Provide the [X, Y] coordinate of the cell's center where the given text is located.  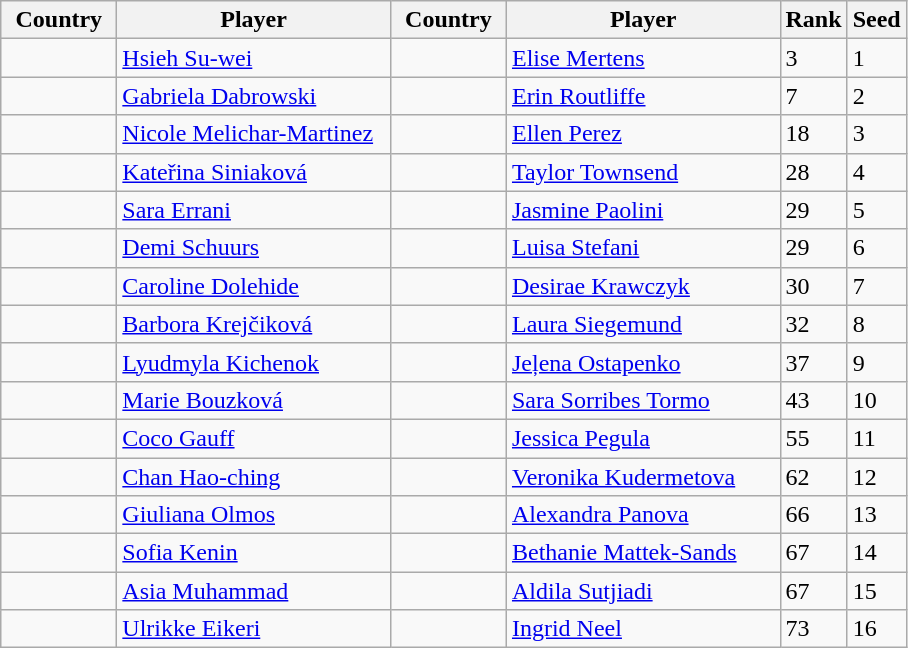
Taylor Townsend [643, 172]
12 [876, 477]
Alexandra Panova [643, 515]
32 [814, 324]
66 [814, 515]
Ellen Perez [643, 134]
5 [876, 210]
Jasmine Paolini [643, 210]
Gabriela Dabrowski [254, 96]
37 [814, 362]
55 [814, 438]
62 [814, 477]
13 [876, 515]
Coco Gauff [254, 438]
16 [876, 629]
Sofia Kenin [254, 553]
Luisa Stefani [643, 248]
Veronika Kudermetova [643, 477]
28 [814, 172]
Kateřina Siniaková [254, 172]
9 [876, 362]
Caroline Dolehide [254, 286]
Ulrikke Eikeri [254, 629]
Aldila Sutjiadi [643, 591]
Asia Muhammad [254, 591]
73 [814, 629]
Lyudmyla Kichenok [254, 362]
Hsieh Su-wei [254, 58]
Demi Schuurs [254, 248]
Jessica Pegula [643, 438]
43 [814, 400]
Sara Errani [254, 210]
Bethanie Mattek-Sands [643, 553]
6 [876, 248]
18 [814, 134]
4 [876, 172]
Chan Hao-ching [254, 477]
Ingrid Neel [643, 629]
Laura Siegemund [643, 324]
Elise Mertens [643, 58]
Nicole Melichar-Martinez [254, 134]
Seed [876, 20]
30 [814, 286]
Jeļena Ostapenko [643, 362]
1 [876, 58]
14 [876, 553]
Marie Bouzková [254, 400]
Sara Sorribes Tormo [643, 400]
15 [876, 591]
Rank [814, 20]
11 [876, 438]
Erin Routliffe [643, 96]
Barbora Krejčiková [254, 324]
8 [876, 324]
10 [876, 400]
Giuliana Olmos [254, 515]
2 [876, 96]
Desirae Krawczyk [643, 286]
